Extract the [X, Y] coordinate from the center of the cell holding the provided text.  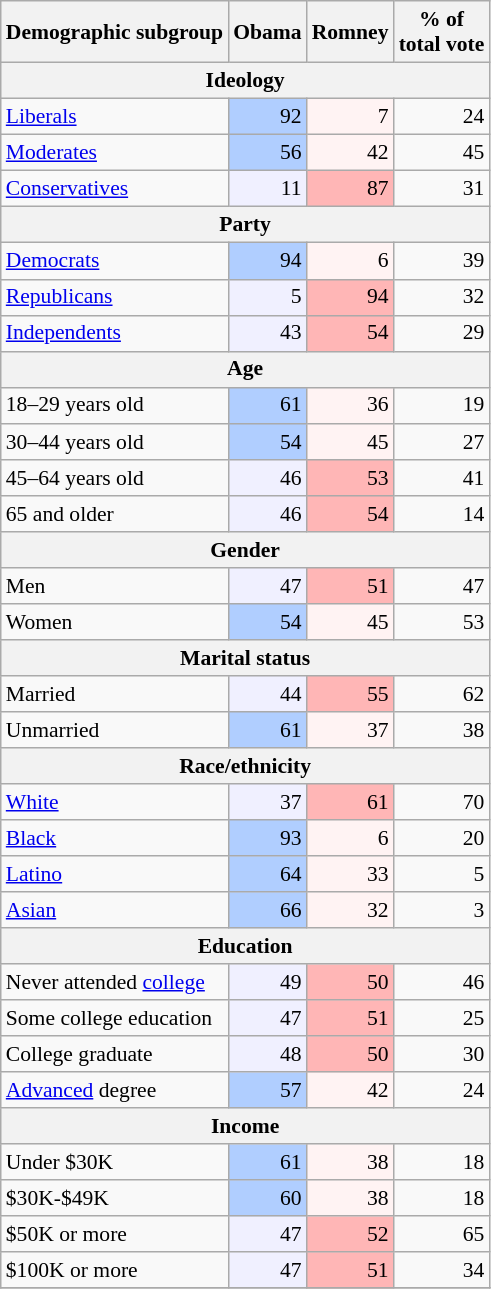
45–64 years old [114, 478]
Liberals [114, 117]
$100K or more [114, 1271]
Demographic subgroup [114, 32]
18–29 years old [114, 406]
29 [442, 333]
43 [267, 333]
Under $30K [114, 1163]
Black [114, 838]
Gender [246, 550]
65 and older [114, 514]
Democrats [114, 261]
20 [442, 838]
College graduate [114, 1054]
Romney [350, 32]
39 [442, 261]
Men [114, 586]
87 [350, 189]
27 [442, 442]
Independents [114, 333]
31 [442, 189]
60 [267, 1199]
52 [350, 1235]
70 [442, 802]
56 [267, 153]
Obama [267, 32]
Party [246, 225]
Age [246, 369]
48 [267, 1054]
57 [267, 1090]
Women [114, 622]
7 [350, 117]
White [114, 802]
14 [442, 514]
49 [267, 982]
Conservatives [114, 189]
25 [442, 1018]
30–44 years old [114, 442]
$50K or more [114, 1235]
Married [114, 694]
Unmarried [114, 730]
65 [442, 1235]
66 [267, 910]
34 [442, 1271]
Advanced degree [114, 1090]
64 [267, 874]
93 [267, 838]
Moderates [114, 153]
36 [350, 406]
Race/ethnicity [246, 766]
Some college education [114, 1018]
% oftotal vote [442, 32]
Marital status [246, 658]
Latino [114, 874]
Ideology [246, 81]
44 [267, 694]
30 [442, 1054]
55 [350, 694]
33 [350, 874]
19 [442, 406]
11 [267, 189]
Never attended college [114, 982]
92 [267, 117]
Income [246, 1126]
41 [442, 478]
Education [246, 946]
3 [442, 910]
Asian [114, 910]
Republicans [114, 297]
62 [442, 694]
$30K-$49K [114, 1199]
